From the cell containing the given text, extract its center point as [X, Y] coordinate. 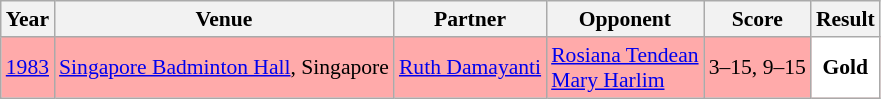
Gold [846, 68]
Opponent [624, 19]
Year [28, 19]
Result [846, 19]
Score [758, 19]
3–15, 9–15 [758, 68]
1983 [28, 68]
Singapore Badminton Hall, Singapore [224, 68]
Partner [470, 19]
Rosiana Tendean Mary Harlim [624, 68]
Ruth Damayanti [470, 68]
Venue [224, 19]
